Find where the given text appears and provide that cell's center as [x, y] coordinate. 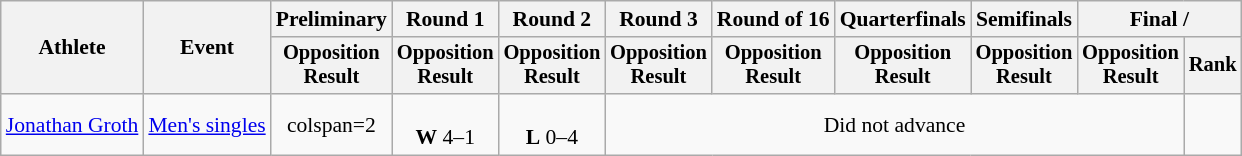
Round 3 [658, 19]
Round 2 [552, 19]
Round 1 [446, 19]
Event [206, 48]
Semifinals [1024, 19]
Jonathan Groth [72, 124]
L 0–4 [552, 124]
Round of 16 [774, 19]
Quarterfinals [903, 19]
Athlete [72, 48]
Did not advance [894, 124]
Final / [1159, 19]
Preliminary [332, 19]
Rank [1213, 66]
colspan=2 [332, 124]
Men's singles [206, 124]
W 4–1 [446, 124]
